Output the (x, y) coordinate of the center of the cell containing the given text.  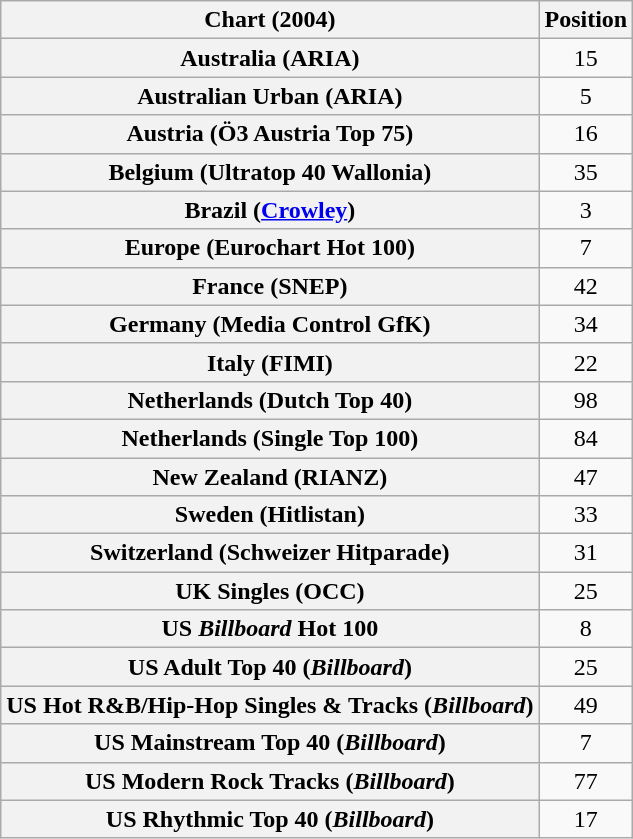
35 (586, 172)
Germany (Media Control GfK) (270, 324)
US Hot R&B/Hip-Hop Singles & Tracks (Billboard) (270, 705)
Chart (2004) (270, 20)
Brazil (Crowley) (270, 210)
84 (586, 438)
France (SNEP) (270, 286)
US Mainstream Top 40 (Billboard) (270, 743)
Sweden (Hitlistan) (270, 515)
UK Singles (OCC) (270, 591)
Italy (FIMI) (270, 362)
Switzerland (Schweizer Hitparade) (270, 553)
77 (586, 781)
34 (586, 324)
49 (586, 705)
Australia (ARIA) (270, 58)
New Zealand (RIANZ) (270, 477)
US Modern Rock Tracks (Billboard) (270, 781)
98 (586, 400)
US Adult Top 40 (Billboard) (270, 667)
8 (586, 629)
3 (586, 210)
Netherlands (Single Top 100) (270, 438)
US Billboard Hot 100 (270, 629)
31 (586, 553)
Europe (Eurochart Hot 100) (270, 248)
22 (586, 362)
16 (586, 134)
15 (586, 58)
Position (586, 20)
47 (586, 477)
17 (586, 819)
Netherlands (Dutch Top 40) (270, 400)
5 (586, 96)
US Rhythmic Top 40 (Billboard) (270, 819)
Belgium (Ultratop 40 Wallonia) (270, 172)
Austria (Ö3 Austria Top 75) (270, 134)
42 (586, 286)
Australian Urban (ARIA) (270, 96)
33 (586, 515)
